Provide the [X, Y] coordinate of the cell's center where the given text is located.  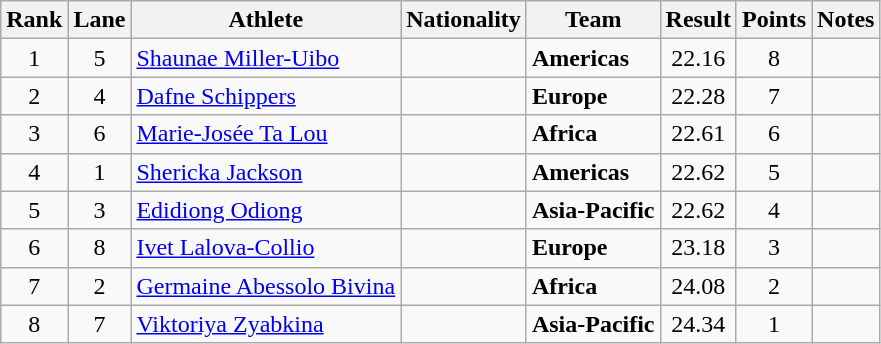
24.08 [698, 286]
23.18 [698, 248]
Dafne Schippers [266, 96]
Germaine Abessolo Bivina [266, 286]
Points [774, 20]
Marie-Josée Ta Lou [266, 134]
Edidiong Odiong [266, 210]
Rank [34, 20]
Lane [100, 20]
22.61 [698, 134]
Result [698, 20]
Shaunae Miller-Uibo [266, 58]
24.34 [698, 324]
22.28 [698, 96]
Shericka Jackson [266, 172]
22.16 [698, 58]
Ivet Lalova-Collio [266, 248]
Nationality [464, 20]
Team [593, 20]
Viktoriya Zyabkina [266, 324]
Athlete [266, 20]
Notes [846, 20]
